From the cell containing the given text, extract its center point as (X, Y) coordinate. 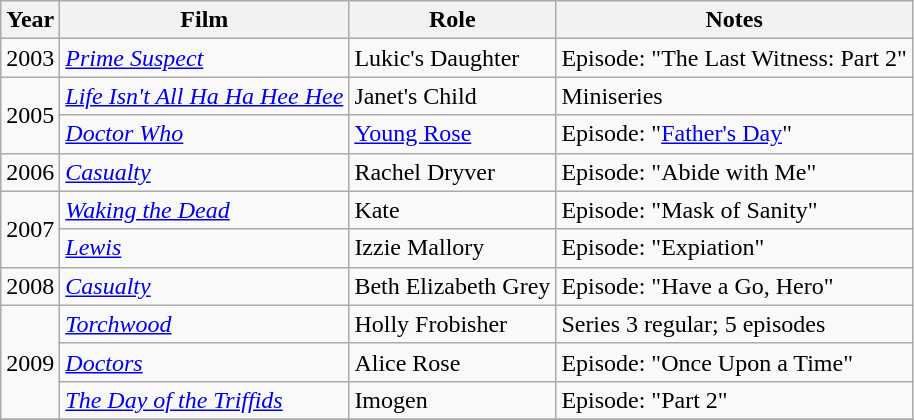
Episode: "Abide with Me" (734, 172)
Torchwood (204, 324)
Lewis (204, 248)
Episode: "Mask of Sanity" (734, 210)
Episode: "Part 2" (734, 400)
Izzie Mallory (452, 248)
Series 3 regular; 5 episodes (734, 324)
Lukic's Daughter (452, 58)
Rachel Dryver (452, 172)
Role (452, 20)
Imogen (452, 400)
Episode: "Have a Go, Hero" (734, 286)
Beth Elizabeth Grey (452, 286)
2005 (30, 115)
Notes (734, 20)
The Day of the Triffids (204, 400)
2003 (30, 58)
Year (30, 20)
Episode: "The Last Witness: Part 2" (734, 58)
Prime Suspect (204, 58)
Holly Frobisher (452, 324)
Doctors (204, 362)
Janet's Child (452, 96)
Life Isn't All Ha Ha Hee Hee (204, 96)
Episode: "Father's Day" (734, 134)
Episode: "Expiation" (734, 248)
Alice Rose (452, 362)
Film (204, 20)
2006 (30, 172)
Episode: "Once Upon a Time" (734, 362)
2008 (30, 286)
Waking the Dead (204, 210)
2007 (30, 229)
Doctor Who (204, 134)
Young Rose (452, 134)
Kate (452, 210)
2009 (30, 362)
Miniseries (734, 96)
